Locate the cell with the specified text and output its [x, y] center coordinate. 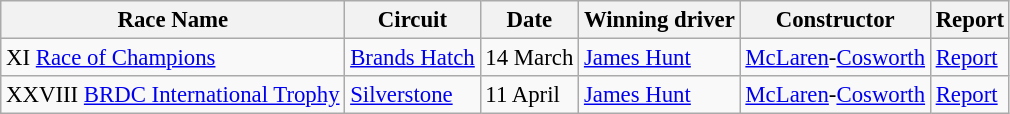
Constructor [835, 20]
Circuit [412, 20]
Race Name [173, 20]
Winning driver [660, 20]
XI Race of Champions [173, 58]
11 April [530, 95]
Brands Hatch [412, 58]
14 March [530, 58]
Silverstone [412, 95]
Date [530, 20]
XXVIII BRDC International Trophy [173, 95]
